Identify which cell holds the provided text, then report its [x, y] central coordinate. 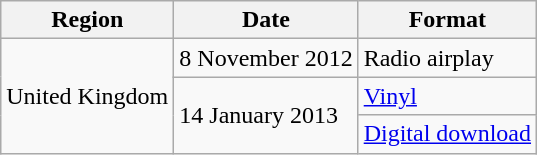
Radio airplay [447, 58]
14 January 2013 [266, 115]
Digital download [447, 134]
Region [88, 20]
Date [266, 20]
8 November 2012 [266, 58]
Vinyl [447, 96]
Format [447, 20]
United Kingdom [88, 96]
